Return [X, Y] of the center of cell containing provided text 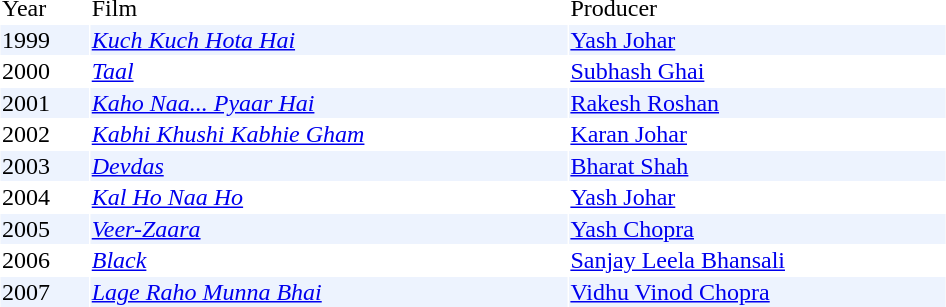
2006 [44, 261]
Lage Raho Munna Bhai [328, 292]
Devdas [328, 166]
Taal [328, 71]
Kaho Naa... Pyaar Hai [328, 103]
2003 [44, 166]
Black [328, 261]
Karan Johar [758, 135]
Vidhu Vinod Chopra [758, 292]
1999 [44, 40]
2005 [44, 229]
Subhash Ghai [758, 71]
Veer-Zaara [328, 229]
Kabhi Khushi Kabhie Gham [328, 135]
2002 [44, 135]
2007 [44, 292]
Yash Chopra [758, 229]
Sanjay Leela Bhansali [758, 261]
Kuch Kuch Hota Hai [328, 40]
2004 [44, 197]
2001 [44, 103]
Kal Ho Naa Ho [328, 197]
2000 [44, 71]
Rakesh Roshan [758, 103]
Bharat Shah [758, 166]
